Scan for the cell matching the given text and deliver its [X, Y] coordinate at center. 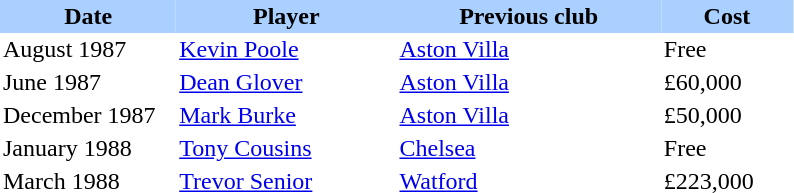
Cost [727, 16]
June 1987 [88, 82]
January 1988 [88, 148]
August 1987 [88, 50]
Mark Burke [286, 116]
Chelsea [528, 148]
Previous club [528, 16]
Player [286, 16]
Tony Cousins [286, 148]
December 1987 [88, 116]
£60,000 [727, 82]
Kevin Poole [286, 50]
Dean Glover [286, 82]
£50,000 [727, 116]
Date [88, 16]
